From the cell containing the given text, extract its center point as [x, y] coordinate. 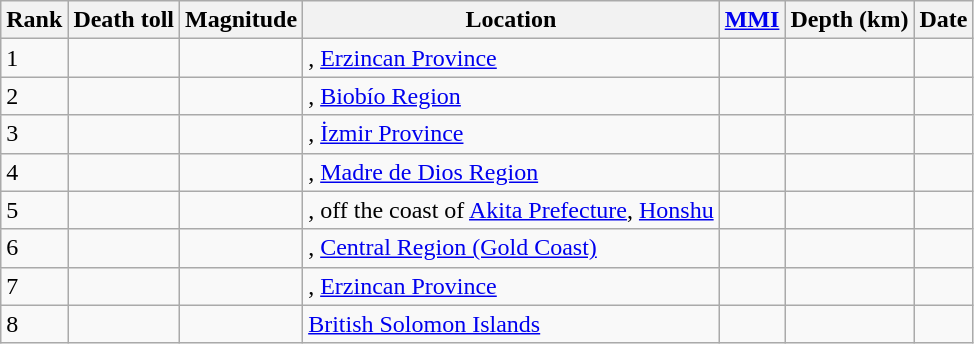
4 [34, 172]
, off the coast of Akita Prefecture, Honshu [512, 210]
5 [34, 210]
, İzmir Province [512, 134]
, Central Region (Gold Coast) [512, 248]
Rank [34, 20]
Location [512, 20]
, Biobío Region [512, 96]
, Madre de Dios Region [512, 172]
7 [34, 286]
Magnitude [242, 20]
3 [34, 134]
Death toll [124, 20]
Depth (km) [850, 20]
Date [944, 20]
1 [34, 58]
British Solomon Islands [512, 324]
2 [34, 96]
6 [34, 248]
MMI [752, 20]
8 [34, 324]
